Capture the cell that displays the provided text and extract its (X, Y) central coordinate. 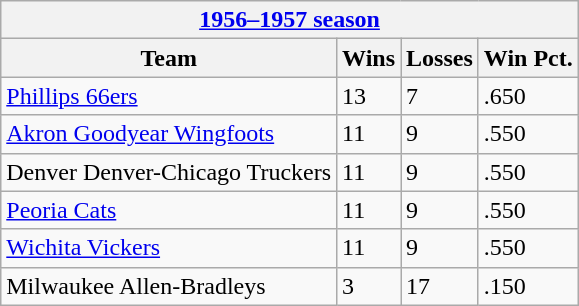
7 (440, 96)
.150 (528, 286)
3 (369, 286)
Team (169, 58)
Wins (369, 58)
Win Pct. (528, 58)
Wichita Vickers (169, 248)
1956–1957 season (290, 20)
17 (440, 286)
Peoria Cats (169, 210)
Phillips 66ers (169, 96)
Milwaukee Allen-Bradleys (169, 286)
.650 (528, 96)
Losses (440, 58)
Akron Goodyear Wingfoots (169, 134)
13 (369, 96)
Denver Denver-Chicago Truckers (169, 172)
